For the text-containing cell, return its midpoint in (x, y) coordinate format. 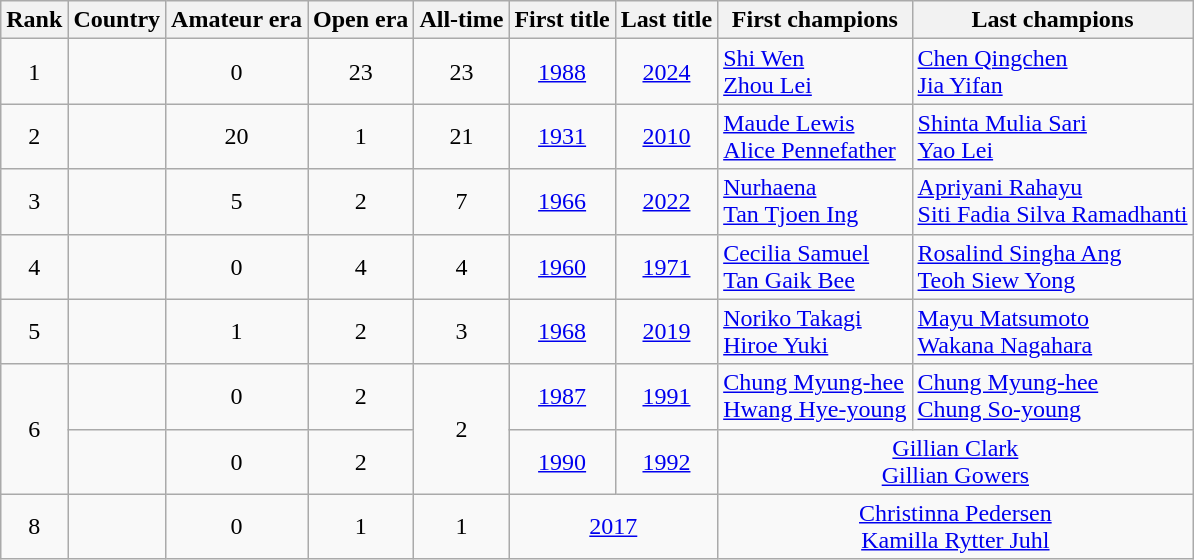
Christinna PedersenKamilla Rytter Juhl (956, 526)
NurhaenaTan Tjoen Ing (815, 202)
Chen QingchenJia Yifan (1052, 72)
2010 (666, 136)
Chung Myung-heeHwang Hye-young (815, 396)
Mayu MatsumotoWakana Nagahara (1052, 332)
First champions (815, 20)
1960 (562, 266)
1991 (666, 396)
First title (562, 20)
2022 (666, 202)
Chung Myung-heeChung So-young (1052, 396)
Amateur era (237, 20)
Last champions (1052, 20)
Maude LewisAlice Pennefather (815, 136)
1988 (562, 72)
Shinta Mulia SariYao Lei (1052, 136)
1990 (562, 462)
Noriko TakagiHiroe Yuki (815, 332)
1968 (562, 332)
Open era (361, 20)
All-time (462, 20)
Country (117, 20)
Rank (34, 20)
2017 (614, 526)
Rosalind Singha AngTeoh Siew Yong (1052, 266)
2019 (666, 332)
Gillian ClarkGillian Gowers (956, 462)
Cecilia SamuelTan Gaik Bee (815, 266)
8 (34, 526)
2024 (666, 72)
21 (462, 136)
1992 (666, 462)
6 (34, 429)
1966 (562, 202)
1987 (562, 396)
1931 (562, 136)
Shi WenZhou Lei (815, 72)
1971 (666, 266)
Apriyani RahayuSiti Fadia Silva Ramadhanti (1052, 202)
20 (237, 136)
7 (462, 202)
Last title (666, 20)
